Detect which cell encompasses the target text, then output its [x, y] center coordinate. 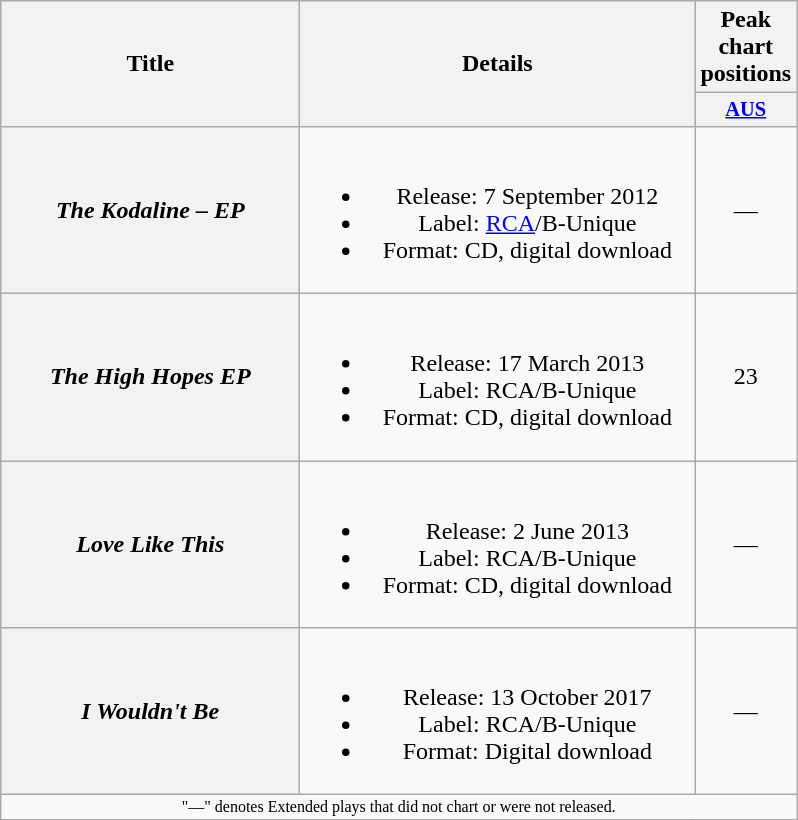
Love Like This [150, 544]
Release: 13 October 2017Label: RCA/B-UniqueFormat: Digital download [498, 712]
Peakchartpositions [746, 47]
The High Hopes EP [150, 378]
Release: 2 June 2013Label: RCA/B-UniqueFormat: CD, digital download [498, 544]
23 [746, 378]
Release: 7 September 2012Label: RCA/B-UniqueFormat: CD, digital download [498, 210]
AUS [746, 110]
Details [498, 64]
I Wouldn't Be [150, 712]
Release: 17 March 2013Label: RCA/B-UniqueFormat: CD, digital download [498, 378]
"—" denotes Extended plays that did not chart or were not released. [399, 807]
Title [150, 64]
The Kodaline – EP [150, 210]
